For the text-containing cell, return its midpoint in [x, y] coordinate format. 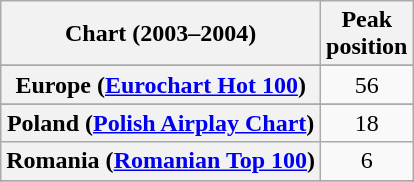
Peakposition [367, 34]
18 [367, 123]
56 [367, 85]
Poland (Polish Airplay Chart) [161, 123]
6 [367, 161]
Chart (2003–2004) [161, 34]
Romania (Romanian Top 100) [161, 161]
Europe (Eurochart Hot 100) [161, 85]
